Determine the (x, y) coordinate at the center of the cell enclosing the given text.  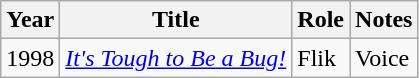
Notes (384, 20)
Role (321, 20)
Title (176, 20)
1998 (30, 58)
Voice (384, 58)
Flik (321, 58)
It's Tough to Be a Bug! (176, 58)
Year (30, 20)
